Capture the cell that displays the provided text and extract its (x, y) central coordinate. 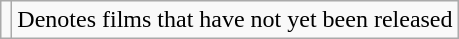
Denotes films that have not yet been released (235, 20)
